Detect which cell encompasses the target text, then output its (x, y) center coordinate. 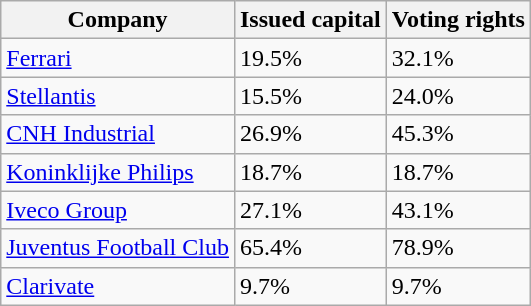
Clarivate (118, 286)
78.9% (458, 248)
Stellantis (118, 96)
15.5% (310, 96)
19.5% (310, 58)
24.0% (458, 96)
45.3% (458, 134)
Iveco Group (118, 210)
Voting rights (458, 20)
Ferrari (118, 58)
CNH Industrial (118, 134)
Koninklijke Philips (118, 172)
43.1% (458, 210)
65.4% (310, 248)
26.9% (310, 134)
Juventus Football Club (118, 248)
27.1% (310, 210)
Company (118, 20)
32.1% (458, 58)
Issued capital (310, 20)
